From the cell containing the given text, extract its center point as (X, Y) coordinate. 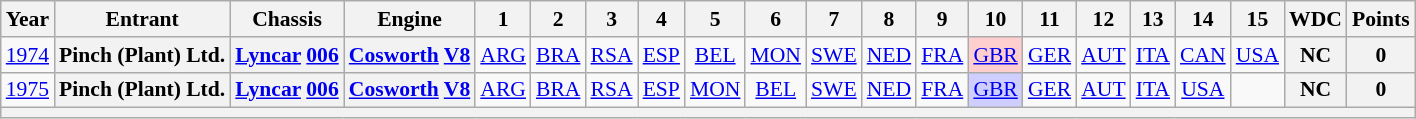
Chassis (287, 19)
8 (889, 19)
Year (28, 19)
12 (1103, 19)
7 (834, 19)
1 (503, 19)
10 (996, 19)
Points (1381, 19)
14 (1203, 19)
3 (611, 19)
13 (1153, 19)
6 (776, 19)
Entrant (142, 19)
1974 (28, 55)
15 (1258, 19)
4 (662, 19)
CAN (1203, 55)
1975 (28, 90)
11 (1050, 19)
Engine (410, 19)
2 (558, 19)
5 (716, 19)
WDC (1316, 19)
9 (942, 19)
